Capture the cell that displays the provided text and extract its [x, y] central coordinate. 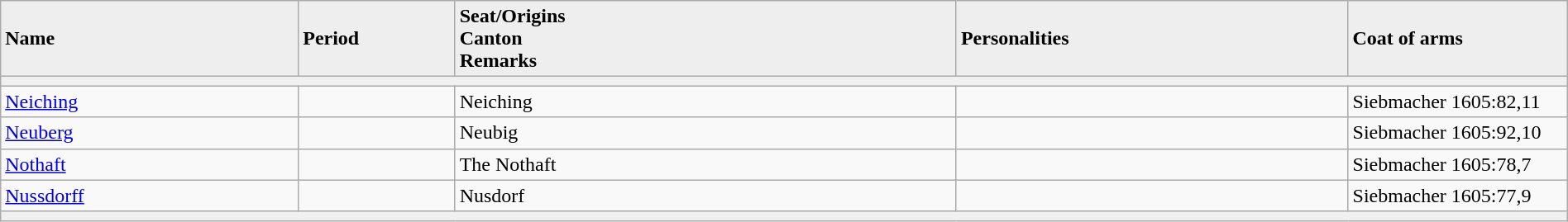
Siebmacher 1605:82,11 [1457, 102]
Siebmacher 1605:78,7 [1457, 164]
Nussdorff [150, 196]
Siebmacher 1605:77,9 [1457, 196]
Period [377, 39]
Personalities [1152, 39]
Nusdorf [705, 196]
Neubig [705, 133]
Name [150, 39]
Seat/Origins Canton Remarks [705, 39]
Neuberg [150, 133]
Siebmacher 1605:92,10 [1457, 133]
The Nothaft [705, 164]
Coat of arms [1457, 39]
Nothaft [150, 164]
